For the text-containing cell, return its midpoint in (x, y) coordinate format. 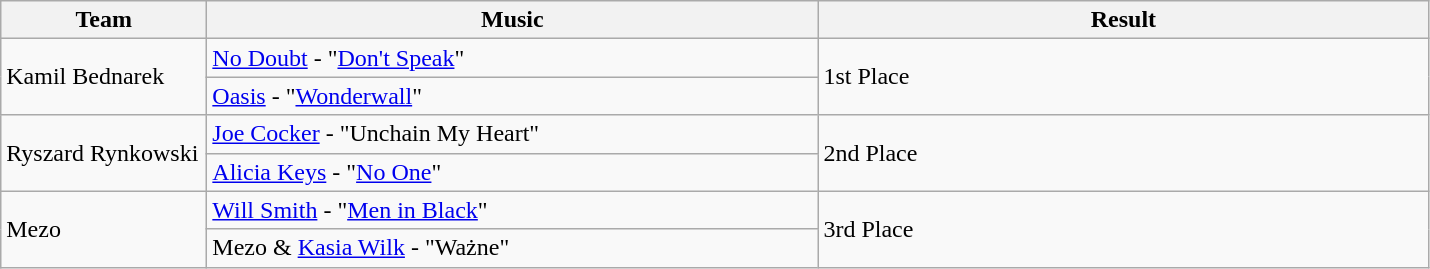
Music (512, 20)
2nd Place (1124, 153)
Ryszard Rynkowski (104, 153)
No Doubt - "Don't Speak" (512, 58)
Joe Cocker - "Unchain My Heart" (512, 134)
Will Smith - "Men in Black" (512, 210)
Alicia Keys - "No One" (512, 172)
Team (104, 20)
Mezo & Kasia Wilk - "Ważne" (512, 248)
Result (1124, 20)
Mezo (104, 229)
Kamil Bednarek (104, 77)
Oasis - "Wonderwall" (512, 96)
1st Place (1124, 77)
3rd Place (1124, 229)
